Identify which cell holds the provided text, then report its [X, Y] central coordinate. 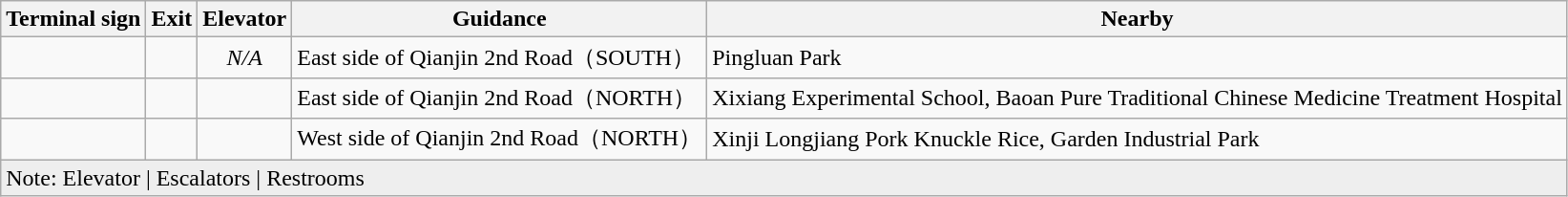
Xixiang Experimental School, Baoan Pure Traditional Chinese Medicine Treatment Hospital [1138, 98]
Elevator [244, 19]
West side of Qianjin 2nd Road（NORTH） [500, 140]
East side of Qianjin 2nd Road（SOUTH） [500, 57]
East side of Qianjin 2nd Road（NORTH） [500, 98]
N/A [244, 57]
Exit [172, 19]
Pingluan Park [1138, 57]
Guidance [500, 19]
Nearby [1138, 19]
Xinji Longjiang Pork Knuckle Rice, Garden Industrial Park [1138, 140]
Terminal sign [73, 19]
Note: Elevator | Escalators | Restrooms [784, 177]
